Determine the [x, y] coordinate at the center of the cell enclosing the given text.  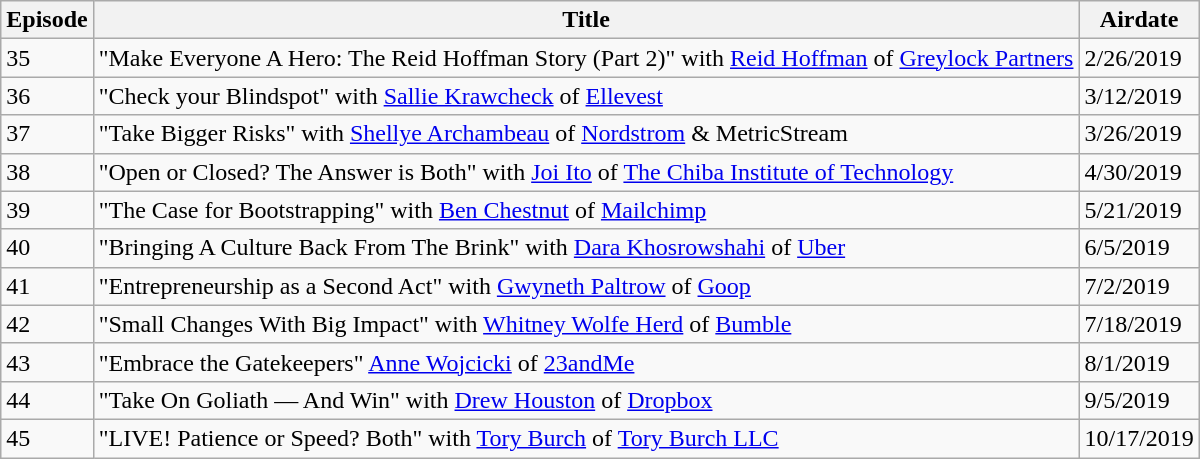
45 [47, 438]
36 [47, 96]
5/21/2019 [1139, 210]
37 [47, 134]
"Open or Closed? The Answer is Both" with Joi Ito of The Chiba Institute of Technology [586, 172]
35 [47, 58]
Episode [47, 20]
Title [586, 20]
"Bringing A Culture Back From The Brink" with Dara Khosrowshahi of Uber [586, 248]
42 [47, 324]
6/5/2019 [1139, 248]
44 [47, 400]
Airdate [1139, 20]
"Check your Blindspot" with Sallie Krawcheck of Ellevest [586, 96]
2/26/2019 [1139, 58]
7/2/2019 [1139, 286]
38 [47, 172]
"Small Changes With Big Impact" with Whitney Wolfe Herd of Bumble [586, 324]
41 [47, 286]
10/17/2019 [1139, 438]
"Make Everyone A Hero: The Reid Hoffman Story (Part 2)" with Reid Hoffman of Greylock Partners [586, 58]
"Take On Goliath — And Win" with Drew Houston of Dropbox [586, 400]
"LIVE! Patience or Speed? Both" with Tory Burch of Tory Burch LLC [586, 438]
"The Case for Bootstrapping" with Ben Chestnut of Mailchimp [586, 210]
"Entrepreneurship as a Second Act" with Gwyneth Paltrow of Goop [586, 286]
7/18/2019 [1139, 324]
40 [47, 248]
3/12/2019 [1139, 96]
9/5/2019 [1139, 400]
3/26/2019 [1139, 134]
4/30/2019 [1139, 172]
43 [47, 362]
"Embrace the Gatekeepers" Anne Wojcicki of 23andMe [586, 362]
"Take Bigger Risks" with Shellye Archambeau of Nordstrom & MetricStream [586, 134]
8/1/2019 [1139, 362]
39 [47, 210]
